Extract the [x, y] coordinate from the center of the cell holding the provided text.  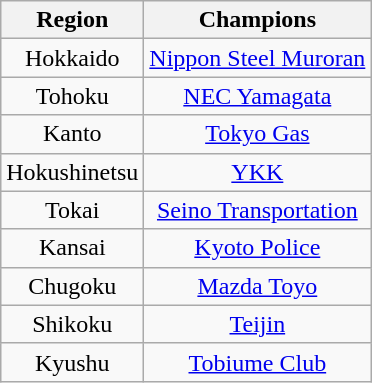
Nippon Steel Muroran [258, 58]
Chugoku [72, 286]
Seino Transportation [258, 210]
Tobiume Club [258, 362]
Kyoto Police [258, 248]
Champions [258, 20]
Region [72, 20]
Mazda Toyo [258, 286]
NEC Yamagata [258, 96]
Tokai [72, 210]
Tohoku [72, 96]
YKK [258, 172]
Kanto [72, 134]
Shikoku [72, 324]
Hokkaido [72, 58]
Teijin [258, 324]
Kansai [72, 248]
Tokyo Gas [258, 134]
Hokushinetsu [72, 172]
Kyushu [72, 362]
